Detect which cell encompasses the target text, then output its [x, y] center coordinate. 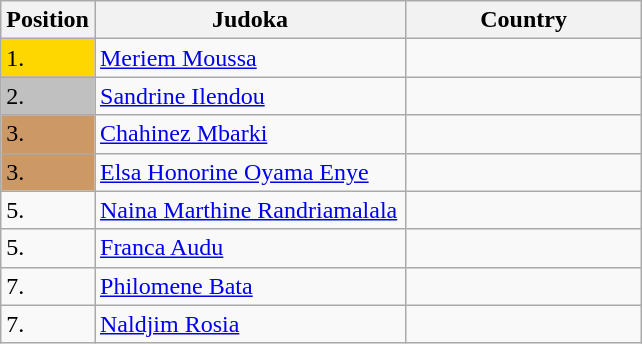
Elsa Honorine Oyama Enye [250, 172]
1. [48, 58]
Chahinez Mbarki [250, 134]
Judoka [250, 20]
Franca Audu [250, 248]
Naina Marthine Randriamalala [250, 210]
Meriem Moussa [250, 58]
Country [524, 20]
Naldjim Rosia [250, 324]
Philomene Bata [250, 286]
Sandrine Ilendou [250, 96]
Position [48, 20]
2. [48, 96]
